Identify which cell holds the provided text, then report its [x, y] central coordinate. 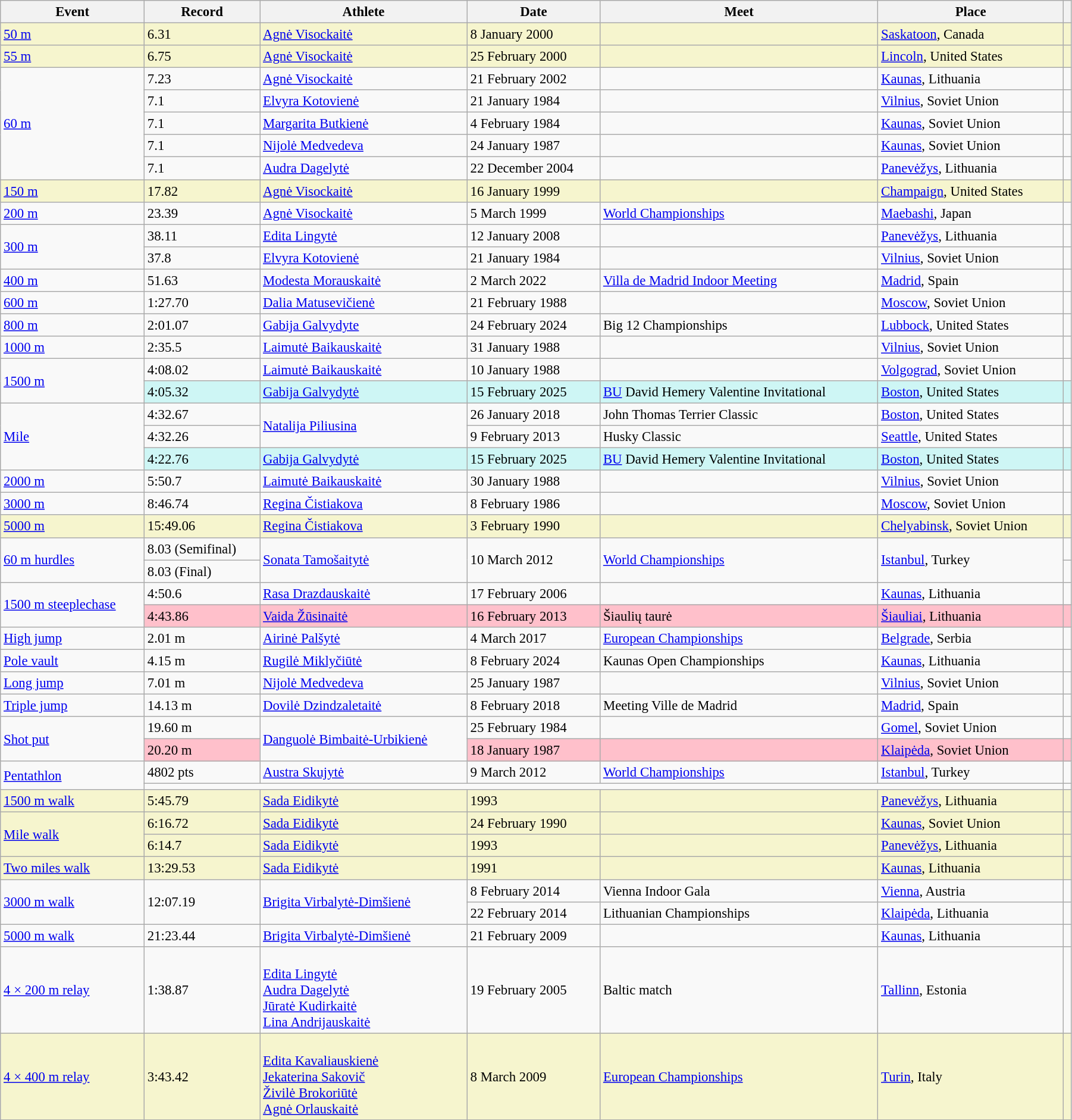
16 January 1999 [533, 191]
4:43.86 [202, 616]
Two miles walk [73, 868]
Meeting Ville de Madrid [739, 705]
60 m hurdles [73, 559]
Record [202, 12]
3 February 1990 [533, 527]
Edita Lingytė [364, 236]
8 March 2009 [533, 1077]
6.75 [202, 57]
1:27.70 [202, 303]
Modesta Morauskaitė [364, 280]
22 February 2014 [533, 913]
2:35.5 [202, 348]
2000 m [73, 481]
17 February 2006 [533, 593]
3000 m walk [73, 902]
4:22.76 [202, 459]
20.20 m [202, 750]
50 m [73, 35]
Lithuanian Championships [739, 913]
15:49.06 [202, 527]
Šiauliai, Lithuania [971, 616]
8:46.74 [202, 504]
800 m [73, 325]
4 February 1984 [533, 124]
400 m [73, 280]
Margarita Butkienė [364, 124]
25 January 1987 [533, 683]
1991 [533, 868]
Gabija Galvydyte [364, 325]
Audra Dagelytė [364, 168]
Klaipėda, Lithuania [971, 913]
4802 pts [202, 772]
Pole vault [73, 661]
Dovilė Dzindzaletaitė [364, 705]
23.39 [202, 213]
Chelyabinsk, Soviet Union [971, 527]
24 January 1987 [533, 146]
3:43.42 [202, 1077]
18 January 1987 [533, 750]
600 m [73, 303]
Vaida Žūsinaitė [364, 616]
55 m [73, 57]
26 January 2018 [533, 415]
6:14.7 [202, 846]
7.01 m [202, 683]
Belgrade, Serbia [971, 639]
150 m [73, 191]
Austra Skujytė [364, 772]
6.31 [202, 35]
22 December 2004 [533, 168]
8.03 (Semifinal) [202, 549]
8 February 2018 [533, 705]
Husky Classic [739, 437]
Klaipėda, Soviet Union [971, 750]
4:08.02 [202, 370]
Place [971, 12]
Event [73, 12]
Sonata Tamošaitytė [364, 559]
10 January 1988 [533, 370]
14.13 m [202, 705]
Seattle, United States [971, 437]
Turin, Italy [971, 1077]
Danguolė Bimbaitė-Urbikienė [364, 739]
19 February 2005 [533, 990]
10 March 2012 [533, 559]
Gomel, Soviet Union [971, 728]
7.23 [202, 79]
8 February 2014 [533, 891]
4 March 2017 [533, 639]
30 January 1988 [533, 481]
5000 m walk [73, 936]
1500 m walk [73, 801]
21 February 2009 [533, 936]
4:32.67 [202, 415]
38.11 [202, 236]
51.63 [202, 280]
200 m [73, 213]
5:50.7 [202, 481]
Airinė Palšytė [364, 639]
25 February 1984 [533, 728]
6:16.72 [202, 824]
21 February 2002 [533, 79]
4 × 400 m relay [73, 1077]
Triple jump [73, 705]
Volgograd, Soviet Union [971, 370]
8 February 1986 [533, 504]
Saskatoon, Canada [971, 35]
2:01.07 [202, 325]
37.8 [202, 258]
12 January 2008 [533, 236]
Athlete [364, 12]
Pentathlon [73, 775]
Dalia Matusevičienė [364, 303]
4.15 m [202, 661]
Lincoln, United States [971, 57]
19.60 m [202, 728]
Vienna, Austria [971, 891]
Natalija Piliusina [364, 426]
16 February 2013 [533, 616]
21:23.44 [202, 936]
24 February 2024 [533, 325]
300 m [73, 246]
60 m [73, 124]
13:29.53 [202, 868]
4 × 200 m relay [73, 990]
Rugilė Miklyčiūtė [364, 661]
1000 m [73, 348]
2.01 m [202, 639]
8 January 2000 [533, 35]
1500 m steeplechase [73, 605]
High jump [73, 639]
Date [533, 12]
Champaign, United States [971, 191]
5 March 1999 [533, 213]
1500 m [73, 381]
21 February 1988 [533, 303]
2 March 2022 [533, 280]
Mile [73, 437]
24 February 1990 [533, 824]
9 February 2013 [533, 437]
Meet [739, 12]
31 January 1988 [533, 348]
Shot put [73, 739]
3000 m [73, 504]
Kaunas Open Championships [739, 661]
Šiaulių taurė [739, 616]
17.82 [202, 191]
John Thomas Terrier Classic [739, 415]
Edita KavaliauskienėJekaterina SakovičŽivilė BrokoriūtėAgnė Orlauskaitė [364, 1077]
8 February 2024 [533, 661]
Tallinn, Estonia [971, 990]
4:32.26 [202, 437]
5:45.79 [202, 801]
9 March 2012 [533, 772]
4:05.32 [202, 392]
25 February 2000 [533, 57]
Long jump [73, 683]
Mile walk [73, 834]
Baltic match [739, 990]
Rasa Drazdauskaitė [364, 593]
Edita LingytėAudra DagelytėJūratė KudirkaitėLina Andrijauskaitė [364, 990]
Villa de Madrid Indoor Meeting [739, 280]
1:38.87 [202, 990]
Maebashi, Japan [971, 213]
8.03 (Final) [202, 571]
Vienna Indoor Gala [739, 891]
Lubbock, United States [971, 325]
5000 m [73, 527]
12:07.19 [202, 902]
4:50.6 [202, 593]
Big 12 Championships [739, 325]
